Output the [X, Y] coordinate of the center of the cell containing the given text.  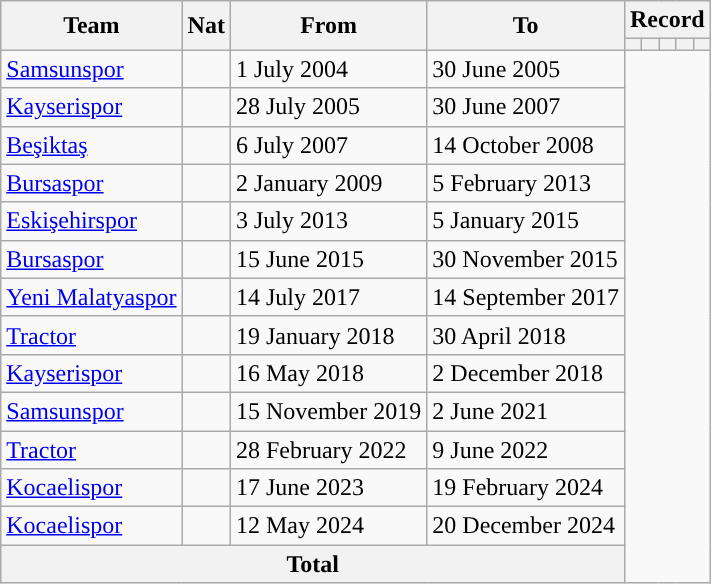
12 May 2024 [328, 526]
Team [92, 26]
Nat [206, 26]
14 October 2008 [526, 145]
5 January 2015 [526, 221]
Record [667, 20]
19 February 2024 [526, 488]
Yeni Malatyaspor [92, 297]
9 June 2022 [526, 449]
2 December 2018 [526, 373]
2 June 2021 [526, 411]
28 July 2005 [328, 107]
6 July 2007 [328, 145]
From [328, 26]
17 June 2023 [328, 488]
14 September 2017 [526, 297]
30 June 2005 [526, 69]
2 January 2009 [328, 183]
20 December 2024 [526, 526]
16 May 2018 [328, 373]
30 April 2018 [526, 335]
15 November 2019 [328, 411]
Eskişehirspor [92, 221]
30 November 2015 [526, 259]
Beşiktaş [92, 145]
3 July 2013 [328, 221]
19 January 2018 [328, 335]
30 June 2007 [526, 107]
To [526, 26]
5 February 2013 [526, 183]
Total [313, 564]
14 July 2017 [328, 297]
15 June 2015 [328, 259]
28 February 2022 [328, 449]
1 July 2004 [328, 69]
